Provide the (x, y) coordinate of the cell's center where the given text is located.  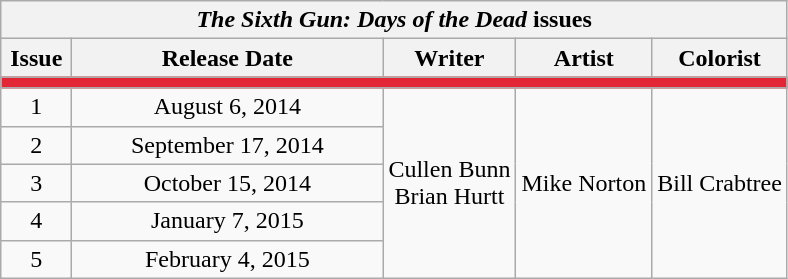
4 (36, 221)
January 7, 2015 (228, 221)
5 (36, 259)
1 (36, 107)
Mike Norton (584, 183)
Bill Crabtree (720, 183)
Writer (450, 58)
Release Date (228, 58)
February 4, 2015 (228, 259)
August 6, 2014 (228, 107)
2 (36, 145)
September 17, 2014 (228, 145)
Colorist (720, 58)
Issue (36, 58)
October 15, 2014 (228, 183)
3 (36, 183)
Cullen BunnBrian Hurtt (450, 183)
Artist (584, 58)
The Sixth Gun: Days of the Dead issues (394, 20)
